From the cell containing the given text, extract its center point as [X, Y] coordinate. 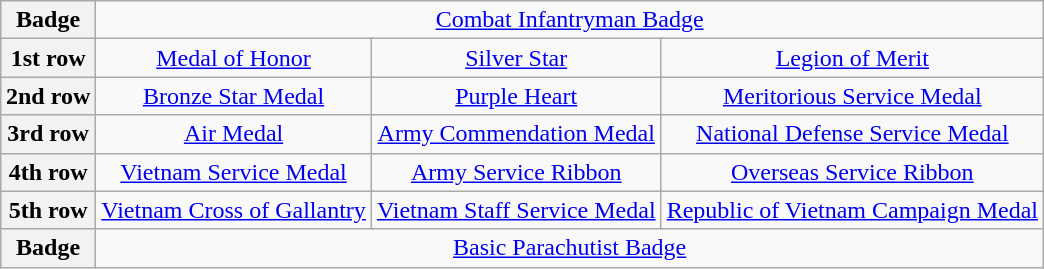
Silver Star [516, 58]
1st row [48, 58]
Vietnam Service Medal [234, 172]
4th row [48, 172]
Legion of Merit [852, 58]
Vietnam Staff Service Medal [516, 210]
Meritorious Service Medal [852, 96]
Purple Heart [516, 96]
Overseas Service Ribbon [852, 172]
Basic Parachutist Badge [570, 248]
Army Commendation Medal [516, 134]
Air Medal [234, 134]
Vietnam Cross of Gallantry [234, 210]
5th row [48, 210]
National Defense Service Medal [852, 134]
2nd row [48, 96]
Republic of Vietnam Campaign Medal [852, 210]
Army Service Ribbon [516, 172]
Bronze Star Medal [234, 96]
Medal of Honor [234, 58]
Combat Infantryman Badge [570, 20]
3rd row [48, 134]
